Locate the cell with the specified text and output its [X, Y] center coordinate. 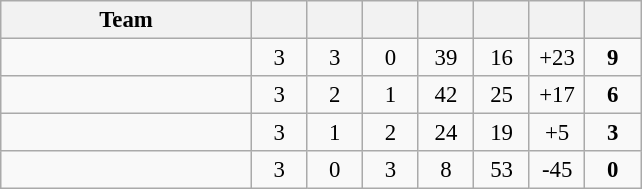
8 [446, 170]
39 [446, 58]
42 [446, 95]
+5 [557, 133]
25 [502, 95]
24 [446, 133]
53 [502, 170]
-45 [557, 170]
16 [502, 58]
Team [126, 20]
+23 [557, 58]
9 [613, 58]
19 [502, 133]
+17 [557, 95]
6 [613, 95]
